Capture the cell that displays the provided text and extract its (X, Y) central coordinate. 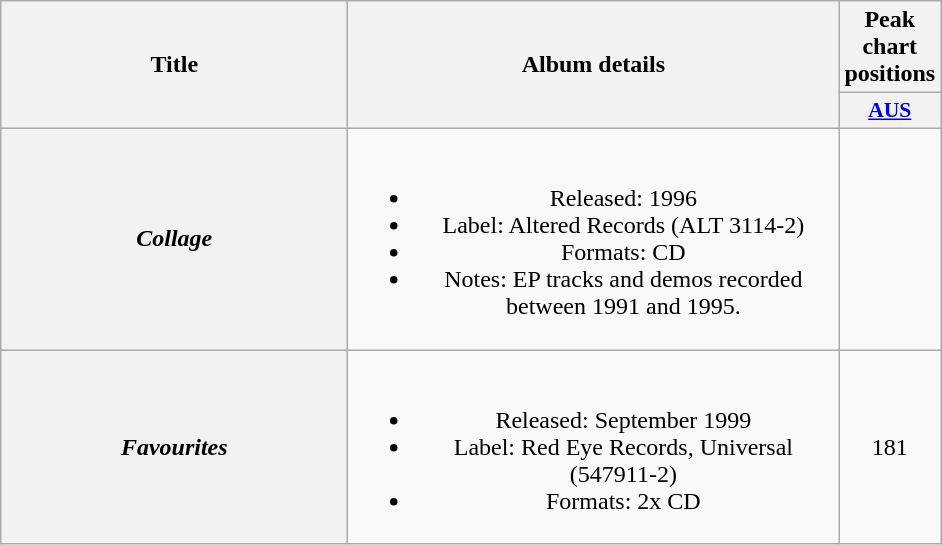
AUS (890, 111)
Album details (594, 65)
Released: September 1999Label: Red Eye Records, Universal (547911-2)Formats: 2x CD (594, 447)
Title (174, 65)
181 (890, 447)
Released: 1996 Label: Altered Records (ALT 3114-2)Formats: CDNotes: EP tracks and demos recorded between 1991 and 1995. (594, 238)
Favourites (174, 447)
Collage (174, 238)
Peak chart positions (890, 47)
